Scan for the cell matching the given text and deliver its [x, y] coordinate at center. 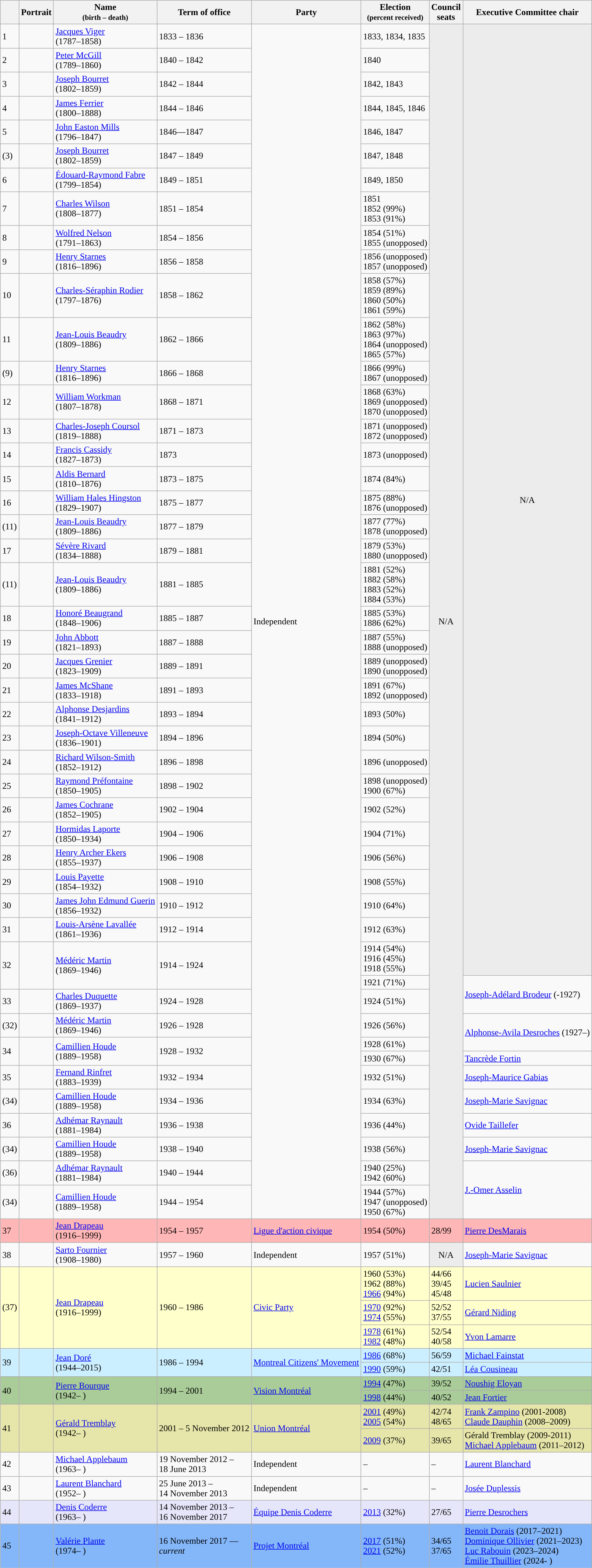
1893 (50%) [395, 714]
1847, 1848 [395, 156]
1908 – 1910 [204, 881]
1873 [204, 455]
2001 – 5 November 2012 [204, 1428]
(9) [10, 373]
Louis-Arsène Lavallée(1861–1936) [105, 929]
Noushig Eloyan [527, 1383]
Pierre Bourque(1942– ) [105, 1390]
39/65 [446, 1440]
1889 – 1891 [204, 666]
43 [10, 1488]
1940 (25%)1942 (60%) [395, 1173]
1904 (71%) [395, 834]
11 [10, 339]
1862 (58%)1863 (97%)1864 (unopposed)1865 (57%) [395, 339]
1856 (unopposed)1857 (unopposed) [395, 261]
1893 – 1894 [204, 714]
Ligue d'action civique [306, 1231]
Gérald Tremblay(1942– ) [105, 1428]
14 [10, 455]
Projet Montréal [306, 1546]
1833 – 1836 [204, 36]
Charles-Joseph Coursol(1819–1888) [105, 431]
Joseph-Octave Villeneuve(1836–1901) [105, 738]
1921 (71%) [395, 982]
16 [10, 503]
Charles Wilson(1808–1877) [105, 209]
17 [10, 550]
21 [10, 690]
1944 – 1954 [204, 1202]
37 [10, 1231]
Yvon Lamarre [527, 1336]
1881 – 1885 [204, 584]
34/6537/65 [446, 1546]
1875 – 1877 [204, 503]
1930 (67%) [395, 1058]
1932 (51%) [395, 1077]
1856 – 1858 [204, 261]
1914 – 1924 [204, 965]
1868 – 1871 [204, 402]
Joseph-Maurice Gabias [527, 1077]
Wolfred Nelson(1791–1863) [105, 238]
Civic Party [306, 1308]
5 [10, 132]
2009 (37%) [395, 1440]
Jacques Grenier(1823–1909) [105, 666]
1898 (unopposed)1900 (67%) [395, 786]
1928 (61%) [395, 1044]
Francis Cassidy(1827–1873) [105, 455]
1847 – 1849 [204, 156]
Charles-Séraphin Rodier(1797–1876) [105, 295]
Alphonse Desjardins(1841–1912) [105, 714]
Sévère Rivard(1834–1888) [105, 550]
Michael Fainstat [527, 1355]
3 [10, 84]
1887 (55%)1888 (unopposed) [395, 642]
1944 (57%)1947 (unopposed)1950 (67%) [395, 1202]
1866 (99%)1867 (unopposed) [395, 373]
2017 (51%)2021 (52%) [395, 1546]
1990 (59%) [395, 1369]
36 [10, 1125]
1902 – 1904 [204, 810]
22 [10, 714]
William Workman(1807–1878) [105, 402]
23 [10, 738]
James Ferrier(1800–1888) [105, 108]
1874 (84%) [395, 479]
40 [10, 1390]
Alphonse-Avila Desroches (1927–) [527, 1032]
27/65 [446, 1512]
42/51 [446, 1369]
1954 – 1957 [204, 1231]
45 [10, 1546]
Frank Zampino (2001-2008)Claude Dauphin (2008–2009) [527, 1416]
Joseph-Adélard Brodeur (-1927) [527, 994]
1912 – 1914 [204, 929]
1910 (64%) [395, 906]
Fernand Rinfret(1883–1939) [105, 1077]
1889 (unopposed)1890 (unopposed) [395, 666]
15 [10, 479]
1934 – 1936 [204, 1101]
25 June 2013 – 14 November 2013 [204, 1488]
2013 (32%) [395, 1512]
Montreal Citizens' Movement [306, 1362]
1833, 1834, 1835 [395, 36]
Valérie Plante(1974– ) [105, 1546]
42 [10, 1464]
1891 – 1893 [204, 690]
35 [10, 1077]
1840 [395, 60]
Pierre DesMarais [527, 1231]
William Hales Hingston(1829–1907) [105, 503]
1906 (56%) [395, 858]
12 [10, 402]
1924 (51%) [395, 1001]
31 [10, 929]
Josée Duplessis [527, 1488]
1871 – 1873 [204, 431]
1898 – 1902 [204, 786]
1866 – 1868 [204, 373]
4 [10, 108]
J.-Omer Asselin [527, 1190]
(37) [10, 1308]
1877 – 1879 [204, 527]
1960 (53%)1962 (88%)1966 (94%) [395, 1284]
(3) [10, 156]
1844, 1845, 1846 [395, 108]
1970 (92%)1974 (55%) [395, 1313]
1940 – 1944 [204, 1173]
56/59 [446, 1355]
39/52 [446, 1383]
1924 – 1928 [204, 1001]
1873 (unopposed) [395, 455]
Équipe Denis Coderre [306, 1512]
Laurent Blanchard [527, 1464]
1879 – 1881 [204, 550]
1842 – 1844 [204, 84]
1904 – 1906 [204, 834]
1934 (63%) [395, 1101]
2001 (49%)2005 (54%) [395, 1416]
Pierre Desrochers [527, 1512]
28 [10, 858]
1868 (63%)1869 (unopposed)1870 (unopposed) [395, 402]
James John Edmund Guerin(1856–1932) [105, 906]
1932 – 1934 [204, 1077]
Party [306, 13]
Jean Fortier [527, 1397]
Lucien Saulnier [527, 1284]
1871 (unopposed)1872 (unopposed) [395, 431]
Hormidas Laporte(1850–1934) [105, 834]
Michael Applebaum(1963– ) [105, 1464]
Name(birth – death) [105, 13]
1908 (55%) [395, 881]
18511852 (99%)1853 (91%) [395, 209]
19 November 2012 – 18 June 2013 [204, 1464]
1957 (51%) [395, 1255]
(32) [10, 1025]
1862 – 1866 [204, 339]
1885 – 1887 [204, 618]
Charles Duquette(1869–1937) [105, 1001]
44 [10, 1512]
James McShane(1833–1918) [105, 690]
8 [10, 238]
1896 – 1898 [204, 762]
1906 – 1908 [204, 858]
1854 (51%)1855 (unopposed) [395, 238]
1858 (57%)1859 (89%)1860 (50%)1861 (59%) [395, 295]
Denis Coderre(1963– ) [105, 1512]
13 [10, 431]
1994 (47%) [395, 1383]
Gérald Tremblay (2009-2011)Michael Applebaum (2011–2012) [527, 1440]
1894 – 1896 [204, 738]
38 [10, 1255]
Benoit Dorais (2017–2021)Dominique Ollivier (2021–2023)Luc Rabouin (2023–2024)Émilie Thuillier (2024- ) [527, 1546]
32 [10, 965]
1842, 1843 [395, 84]
1960 – 1986 [204, 1308]
40/52 [446, 1397]
1849 – 1851 [204, 180]
1875 (88%)1876 (unopposed) [395, 503]
18 [10, 618]
Peter McGill(1789–1860) [105, 60]
Executive Committee chair [527, 13]
1938 – 1940 [204, 1149]
20 [10, 666]
Election(percent received) [395, 13]
29 [10, 881]
1926 – 1928 [204, 1025]
9 [10, 261]
Term of office [204, 13]
1854 – 1856 [204, 238]
1877 (77%)1878 (unopposed) [395, 527]
Councilseats [446, 13]
James Cochrane(1852–1905) [105, 810]
6 [10, 180]
Jacques Viger(1787–1858) [105, 36]
1912 (63%) [395, 929]
42/7448/65 [446, 1416]
Richard Wilson-Smith(1852–1912) [105, 762]
52/5237/55 [446, 1313]
1986 (68%) [395, 1355]
1957 – 1960 [204, 1255]
1998 (44%) [395, 1397]
1986 – 1994 [204, 1362]
1846, 1847 [395, 132]
Portrait [36, 13]
1840 – 1842 [204, 60]
1978 (61%)1982 (48%) [395, 1336]
1881 (52%)1882 (58%)1883 (52%)1884 (53%) [395, 584]
1936 (44%) [395, 1125]
Sarto Fournier(1908–1980) [105, 1255]
Ovide Taillefer [527, 1125]
27 [10, 834]
1849, 1850 [395, 180]
Jean Doré(1944–2015) [105, 1362]
1887 – 1888 [204, 642]
Laurent Blanchard(1952– ) [105, 1488]
1896 (unopposed) [395, 762]
Henry Archer Ekers(1855–1937) [105, 858]
Tancrède Fortin [527, 1058]
John Abbott(1821–1893) [105, 642]
2 [10, 60]
Gérard Niding [527, 1313]
1873 – 1875 [204, 479]
1891 (67%)1892 (unopposed) [395, 690]
30 [10, 906]
1910 – 1912 [204, 906]
1894 (50%) [395, 738]
25 [10, 786]
1844 – 1846 [204, 108]
1954 (50%) [395, 1231]
41 [10, 1428]
1994 – 2001 [204, 1390]
34 [10, 1051]
1914 (54%)1916 (45%)1918 (55%) [395, 958]
33 [10, 1001]
19 [10, 642]
52/5440/58 [446, 1336]
Honoré Beaugrand(1848–1906) [105, 618]
26 [10, 810]
Raymond Préfontaine(1850–1905) [105, 786]
Édouard-Raymond Fabre(1799–1854) [105, 180]
1846—1847 [204, 132]
1938 (56%) [395, 1149]
1928 – 1932 [204, 1051]
1858 – 1862 [204, 295]
1 [10, 36]
1879 (53%)1880 (unopposed) [395, 550]
Union Montréal [306, 1428]
1885 (53%)1886 (62%) [395, 618]
16 November 2017 — current [204, 1546]
Louis Payette(1854–1932) [105, 881]
1926 (56%) [395, 1025]
39 [10, 1362]
1851 – 1854 [204, 209]
Aldis Bernard(1810–1876) [105, 479]
Léa Cousineau [527, 1369]
28/99 [446, 1231]
7 [10, 209]
24 [10, 762]
1936 – 1938 [204, 1125]
14 November 2013 – 16 November 2017 [204, 1512]
44/6639/4545/48 [446, 1284]
(36) [10, 1173]
10 [10, 295]
1902 (52%) [395, 810]
Vision Montréal [306, 1390]
John Easton Mills(1796–1847) [105, 132]
